Determine the (x, y) coordinate at the center of the cell enclosing the given text.  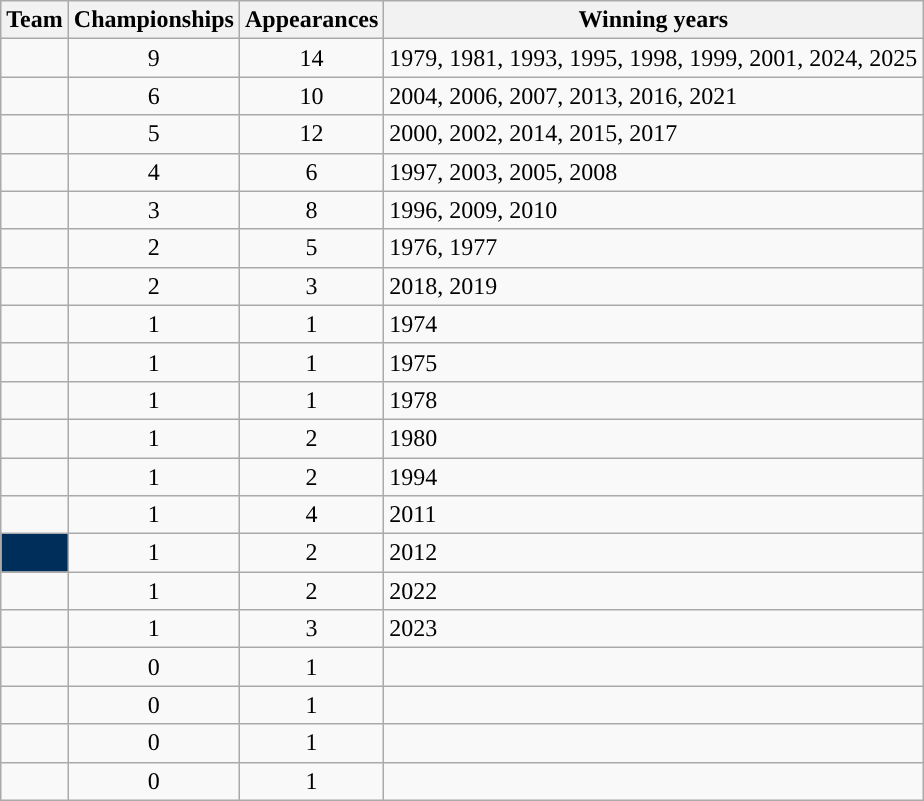
2004, 2006, 2007, 2013, 2016, 2021 (654, 96)
2018, 2019 (654, 286)
1976, 1977 (654, 248)
1996, 2009, 2010 (654, 210)
12 (311, 134)
1975 (654, 362)
1994 (654, 477)
1974 (654, 324)
Championships (154, 20)
2012 (654, 553)
1979, 1981, 1993, 1995, 1998, 1999, 2001, 2024, 2025 (654, 58)
Winning years (654, 20)
1997, 2003, 2005, 2008 (654, 172)
2023 (654, 629)
Appearances (311, 20)
8 (311, 210)
10 (311, 96)
2022 (654, 591)
14 (311, 58)
9 (154, 58)
Team (35, 20)
1980 (654, 438)
2000, 2002, 2014, 2015, 2017 (654, 134)
2011 (654, 515)
1978 (654, 400)
